Return [X, Y] of the center of cell containing provided text 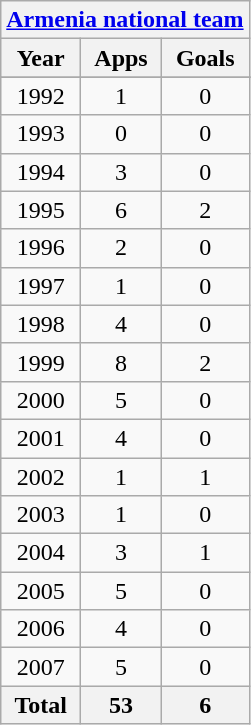
2001 [41, 438]
2007 [41, 667]
1996 [41, 248]
8 [122, 362]
1995 [41, 210]
1993 [41, 134]
2002 [41, 477]
1999 [41, 362]
Apps [122, 58]
2006 [41, 629]
1997 [41, 286]
2005 [41, 591]
Goals [205, 58]
53 [122, 705]
2003 [41, 515]
1992 [41, 96]
1994 [41, 172]
2000 [41, 400]
1998 [41, 324]
Year [41, 58]
Total [41, 705]
Armenia national team [125, 20]
2004 [41, 553]
